Scan for the cell matching the given text and deliver its [x, y] coordinate at center. 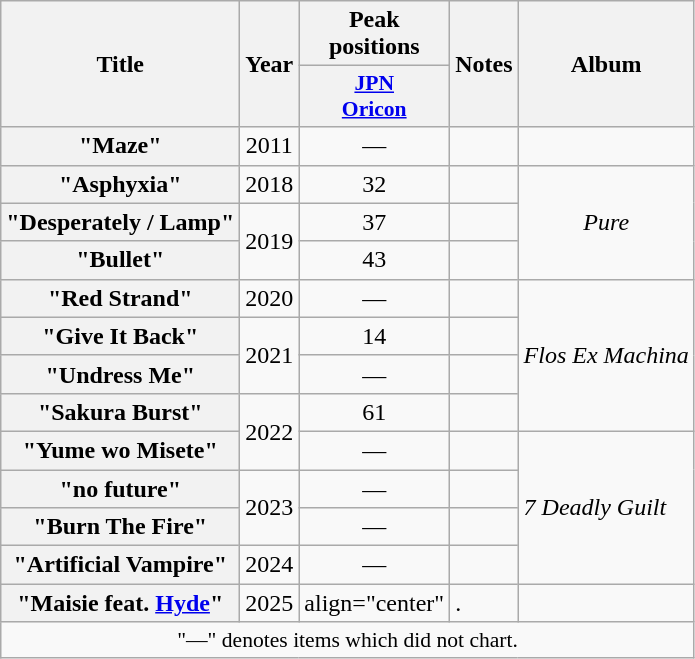
Pure [606, 222]
"Give It Back" [120, 336]
Album [606, 64]
Title [120, 64]
"no future" [120, 489]
align="center" [374, 603]
"Desperately / Lamp" [120, 222]
Year [270, 64]
Notes [484, 64]
37 [374, 222]
"Bullet" [120, 260]
. [484, 603]
2021 [270, 355]
"—" denotes items which did not chart. [348, 640]
Peak positions [374, 34]
"Burn The Fire" [120, 527]
Flos Ex Machina [606, 355]
"Maze" [120, 146]
"Undress Me" [120, 374]
61 [374, 412]
2011 [270, 146]
2022 [270, 431]
2018 [270, 184]
2020 [270, 298]
2023 [270, 508]
14 [374, 336]
7 Deadly Guilt [606, 507]
2019 [270, 241]
32 [374, 184]
"Asphyxia" [120, 184]
2024 [270, 565]
JPNOricon [374, 96]
"Sakura Burst" [120, 412]
43 [374, 260]
"Artificial Vampire" [120, 565]
"Red Strand" [120, 298]
2025 [270, 603]
"Yume wo Misete" [120, 450]
"Maisie feat. Hyde" [120, 603]
